Find where the given text appears and provide that cell's center as (X, Y) coordinate. 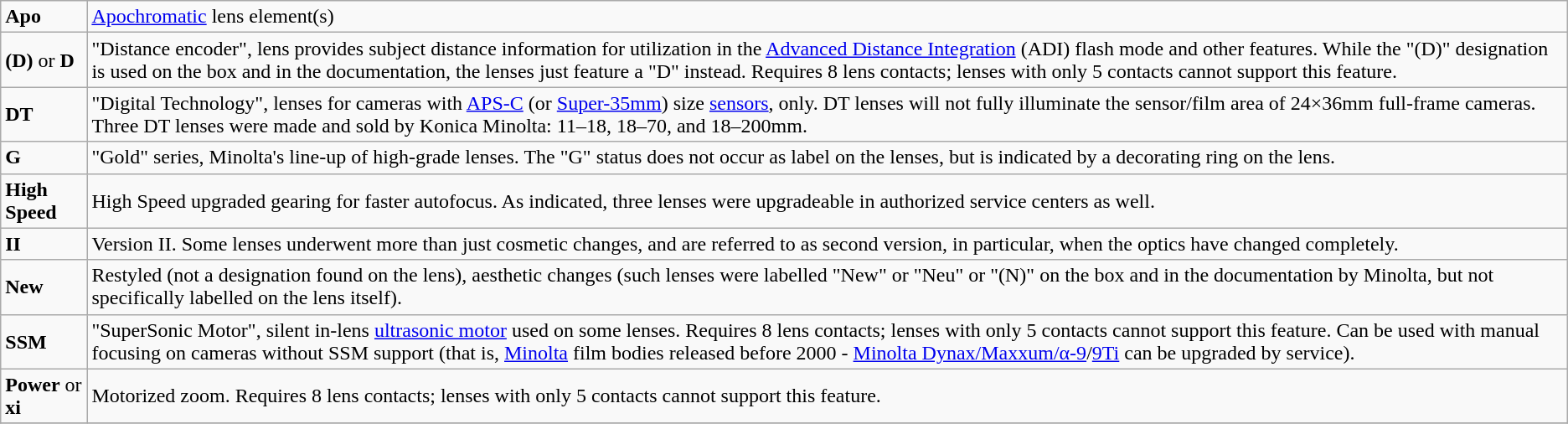
II (44, 244)
(D) or D (44, 60)
Motorized zoom. Requires 8 lens contacts; lenses with only 5 contacts cannot support this feature. (828, 396)
Power or xi (44, 396)
Apo (44, 17)
New (44, 287)
Apochromatic lens element(s) (828, 17)
SSM (44, 342)
DT (44, 114)
High Speed (44, 201)
High Speed upgraded gearing for faster autofocus. As indicated, three lenses were upgradeable in authorized service centers as well. (828, 201)
G (44, 158)
